From the cell containing the given text, extract its center point as (x, y) coordinate. 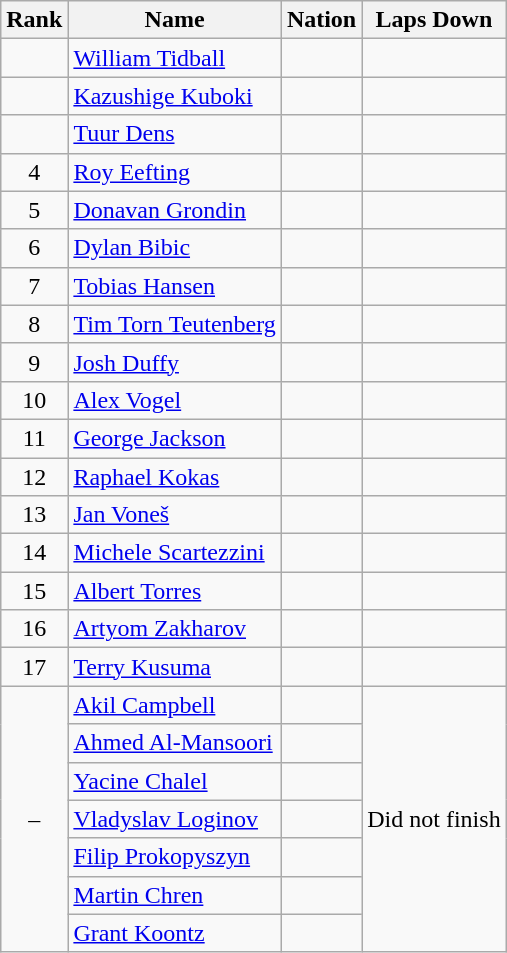
Laps Down (434, 20)
Name (174, 20)
William Tidball (174, 58)
Tuur Dens (174, 134)
– (34, 819)
George Jackson (174, 438)
Martin Chren (174, 895)
Donavan Grondin (174, 210)
Rank (34, 20)
Akil Campbell (174, 705)
15 (34, 591)
12 (34, 477)
13 (34, 515)
9 (34, 362)
Raphael Kokas (174, 477)
Michele Scartezzini (174, 553)
Roy Eefting (174, 172)
5 (34, 210)
6 (34, 248)
4 (34, 172)
Nation (321, 20)
Dylan Bibic (174, 248)
Ahmed Al-Mansoori (174, 743)
8 (34, 324)
16 (34, 629)
Vladyslav Loginov (174, 819)
Alex Vogel (174, 400)
Filip Prokopyszyn (174, 857)
Terry Kusuma (174, 667)
Jan Voneš (174, 515)
17 (34, 667)
Tobias Hansen (174, 286)
Yacine Chalel (174, 781)
Did not finish (434, 819)
14 (34, 553)
Grant Koontz (174, 933)
Kazushige Kuboki (174, 96)
Tim Torn Teutenberg (174, 324)
Josh Duffy (174, 362)
7 (34, 286)
Albert Torres (174, 591)
Artyom Zakharov (174, 629)
11 (34, 438)
10 (34, 400)
